Locate the cell with the specified text and output its (X, Y) center coordinate. 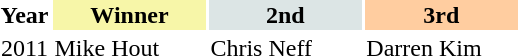
Winner (130, 15)
3rd (442, 15)
2nd (286, 15)
